Detect which cell encompasses the target text, then output its (x, y) center coordinate. 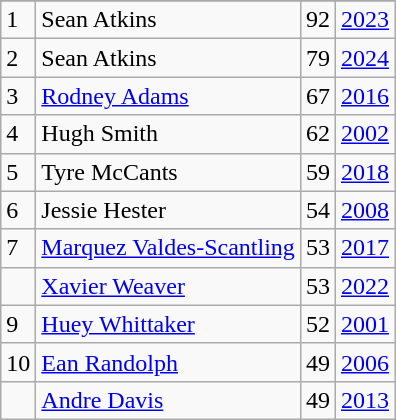
59 (318, 172)
2023 (364, 20)
2024 (364, 58)
1 (18, 20)
2002 (364, 134)
2018 (364, 172)
54 (318, 210)
Huey Whittaker (168, 324)
Tyre McCants (168, 172)
2016 (364, 96)
2008 (364, 210)
62 (318, 134)
7 (18, 248)
Marquez Valdes-Scantling (168, 248)
2013 (364, 400)
Xavier Weaver (168, 286)
Ean Randolph (168, 362)
2006 (364, 362)
5 (18, 172)
52 (318, 324)
67 (318, 96)
4 (18, 134)
Andre Davis (168, 400)
3 (18, 96)
10 (18, 362)
6 (18, 210)
2022 (364, 286)
79 (318, 58)
Rodney Adams (168, 96)
2001 (364, 324)
92 (318, 20)
Jessie Hester (168, 210)
2017 (364, 248)
9 (18, 324)
Hugh Smith (168, 134)
2 (18, 58)
